For the text-containing cell, return its midpoint in [X, Y] coordinate format. 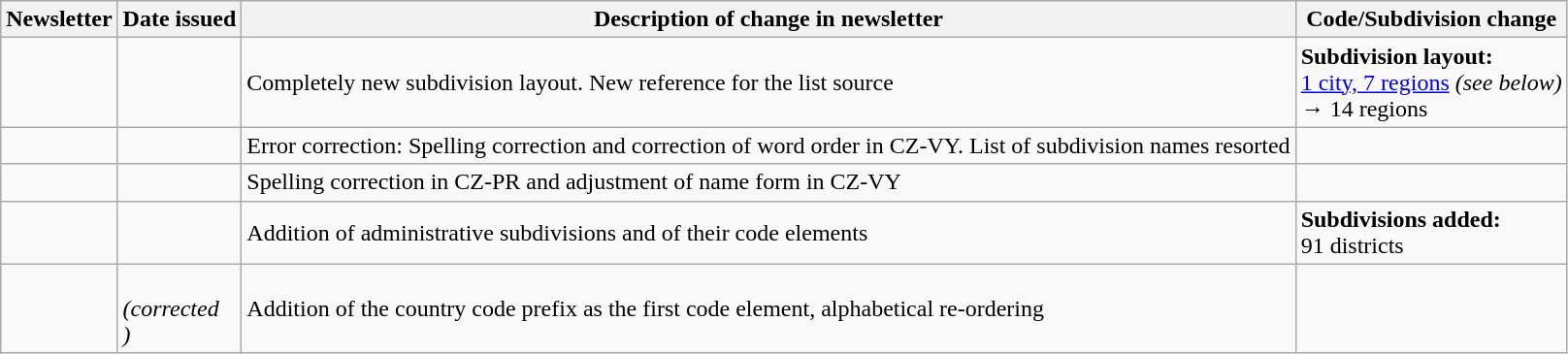
Code/Subdivision change [1431, 19]
Subdivision layout: 1 city, 7 regions (see below) → 14 regions [1431, 82]
Description of change in newsletter [768, 19]
(corrected ) [180, 308]
Completely new subdivision layout. New reference for the list source [768, 82]
Date issued [180, 19]
Error correction: Spelling correction and correction of word order in CZ-VY. List of subdivision names resorted [768, 145]
Addition of administrative subdivisions and of their code elements [768, 233]
Newsletter [59, 19]
Spelling correction in CZ-PR and adjustment of name form in CZ-VY [768, 182]
Subdivisions added: 91 districts [1431, 233]
Addition of the country code prefix as the first code element, alphabetical re-ordering [768, 308]
